From the cell containing the given text, extract its center point as [X, Y] coordinate. 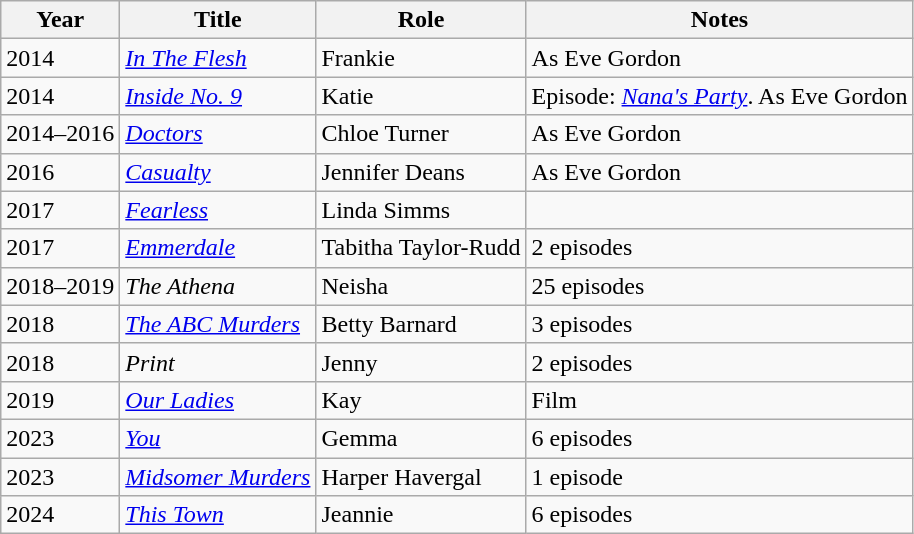
In The Flesh [218, 58]
1 episode [720, 477]
Emmerdale [218, 248]
The ABC Murders [218, 324]
Title [218, 20]
This Town [218, 515]
Year [60, 20]
Neisha [421, 286]
Linda Simms [421, 210]
Midsomer Murders [218, 477]
Inside No. 9 [218, 96]
Chloe Turner [421, 134]
Frankie [421, 58]
Tabitha Taylor-Rudd [421, 248]
25 episodes [720, 286]
Katie [421, 96]
Fearless [218, 210]
Role [421, 20]
Jeannie [421, 515]
2018–2019 [60, 286]
Episode: Nana's Party. As Eve Gordon [720, 96]
You [218, 438]
Kay [421, 400]
Jennifer Deans [421, 172]
2019 [60, 400]
2016 [60, 172]
Jenny [421, 362]
The Athena [218, 286]
Gemma [421, 438]
Doctors [218, 134]
Casualty [218, 172]
Betty Barnard [421, 324]
Notes [720, 20]
Harper Havergal [421, 477]
3 episodes [720, 324]
Film [720, 400]
Print [218, 362]
2024 [60, 515]
Our Ladies [218, 400]
2014–2016 [60, 134]
